For the text-containing cell, return its midpoint in (x, y) coordinate format. 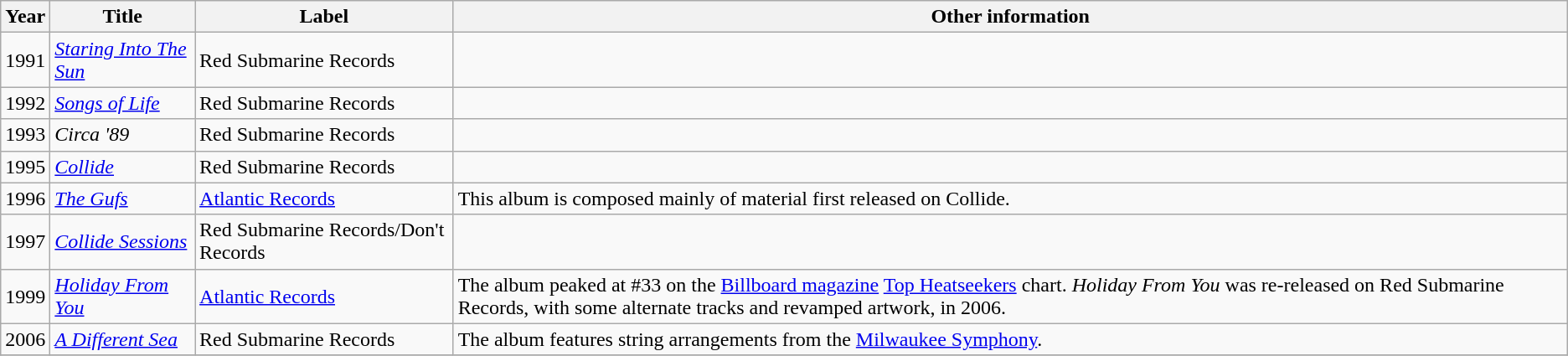
A Different Sea (122, 339)
Collide Sessions (122, 241)
The album features string arrangements from the Milwaukee Symphony. (1010, 339)
Other information (1010, 17)
1992 (25, 103)
This album is composed mainly of material first released on Collide. (1010, 199)
Label (325, 17)
2006 (25, 339)
Holiday From You (122, 297)
Title (122, 17)
The Gufs (122, 199)
Collide (122, 167)
1995 (25, 167)
1991 (25, 60)
Circa '89 (122, 135)
Red Submarine Records/Don't Records (325, 241)
Staring Into The Sun (122, 60)
1997 (25, 241)
Songs of Life (122, 103)
1996 (25, 199)
1999 (25, 297)
1993 (25, 135)
Year (25, 17)
